Output the (X, Y) coordinate of the center of the cell containing the given text.  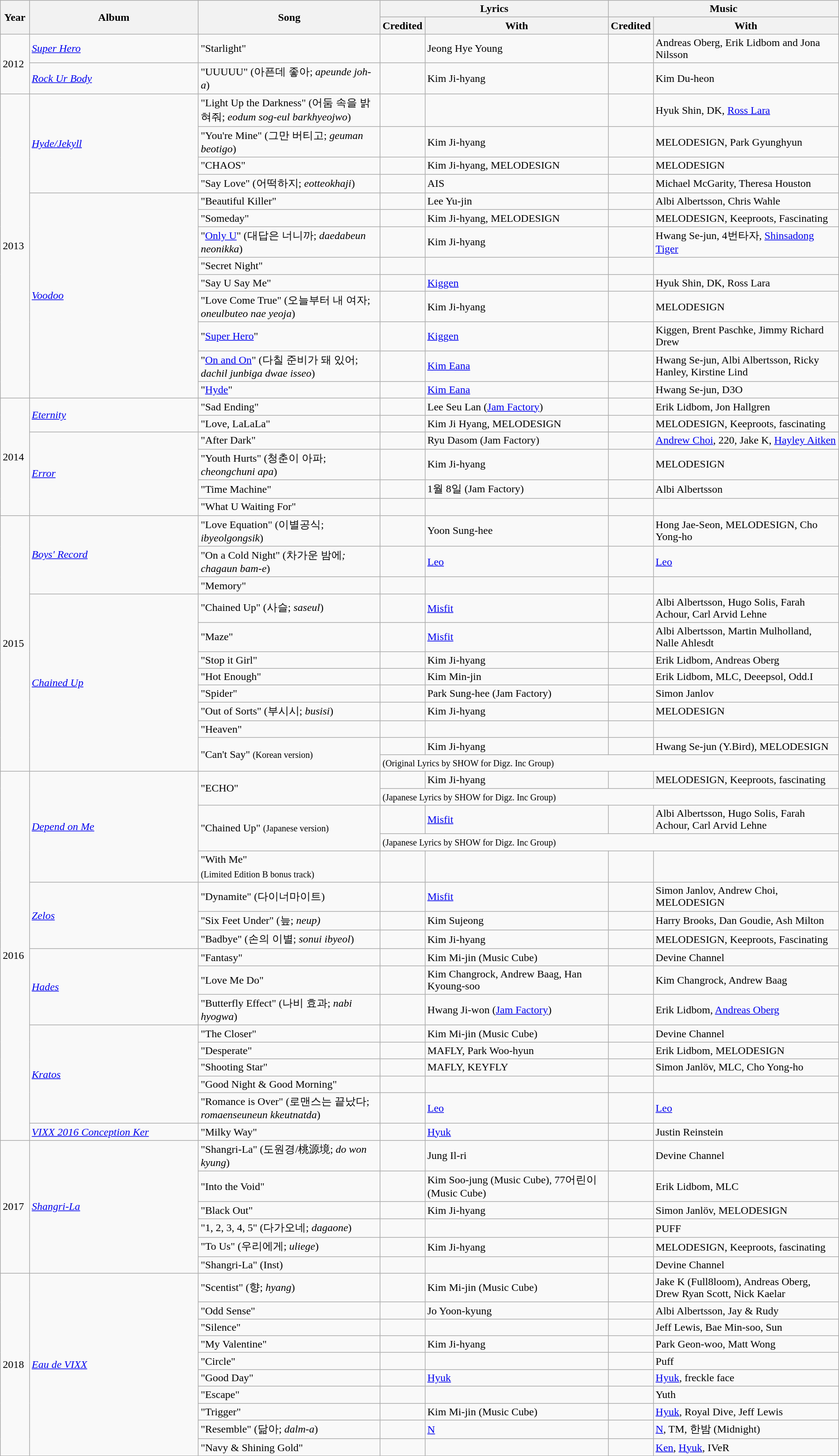
Michael McGarity, Theresa Houston (746, 183)
Albi Albertsson, Martin Mulholland, Nalle Ahlesdt (746, 637)
"Odd Sense" (289, 1310)
Andreas Oberg, Erik Lidbom and Jona Nilsson (746, 49)
MAFLY, Park Woo-hyun (517, 1050)
2018 (15, 1364)
"Hot Enough" (289, 677)
Kim Du-heon (746, 78)
"Milky Way" (289, 1132)
"Good Night & Good Morning" (289, 1084)
"ECHO" (289, 788)
"Chained Up" (사슬; saseul) (289, 608)
Andrew Choi, 220, Jake K, Hayley Aitken (746, 440)
"On and On" (다칠 준비가 돼 있어; dachil junbiga dwae isseo) (289, 366)
"Six Feet Under" (늪; neup) (289, 921)
N, TM, 한밤 (Midnight) (746, 1430)
Hong Jae-Seon, MELODESIGN, Cho Yong-ho (746, 531)
Lee Seu Lan (Jam Factory) (517, 407)
"Butterfly Effect" (나비 효과; nabi hyogwa) (289, 1010)
Erik Lidbom, MLC, Deeepsol, Odd.I (746, 677)
Hwang Se-jun (Y.Bird), MELODESIGN (746, 746)
2012 (15, 64)
2016 (15, 955)
Hades (114, 987)
"Sad Ending" (289, 407)
Hwang Se-jun, 4번타자, Shinsadong Tiger (746, 242)
Kim Min-jin (517, 677)
1월 8일 (Jam Factory) (517, 490)
"Resemble" (닮아; dalm-a) (289, 1430)
Puff (746, 1361)
Zelos (114, 915)
"Badbye" (손의 이별; sonui ibyeol) (289, 939)
Year (15, 17)
Depend on Me (114, 827)
Kim Soo-jung (Music Cube), 77어린이 (Music Cube) (517, 1186)
Simon Janlöv, MLC, Cho Yong-ho (746, 1067)
"Shooting Star" (289, 1067)
N (517, 1430)
"With Me" (Limited Edition B bonus track) (289, 867)
Erik Lidbom, MLC (746, 1186)
"Love Come True" (오늘부터 내 여자; oneulbuteo nae yeoja) (289, 307)
Rock Ur Body (114, 78)
"Maze" (289, 637)
Albi Albertsson, Jay & Rudy (746, 1310)
"Beautiful Killer" (289, 201)
"Secret Night" (289, 266)
"Love Equation" (이별공식; ibyeolgongsik) (289, 531)
"Silence" (289, 1327)
"Black Out" (289, 1210)
AIS (517, 183)
Erik Lidbom, Jon Hallgren (746, 407)
"You're Mine" (그만 버티고; geuman beotigo) (289, 142)
Simon Janlov (746, 694)
"Spider" (289, 694)
Jeff Lewis, Bae Min-soo, Sun (746, 1327)
Simon Janlov, Andrew Choi, MELODESIGN (746, 897)
Super Hero (114, 49)
Eau de VIXX (114, 1364)
2013 (15, 246)
"Navy & Shining Gold" (289, 1447)
VIXX 2016 Conception Ker (114, 1132)
Kiggen, Brent Paschke, Jimmy Richard Drew (746, 336)
MAFLY, KEYFLY (517, 1067)
Park Sung-hee (Jam Factory) (517, 694)
"Say Love" (어떡하지; eotteokhaji) (289, 183)
Justin Reinstein (746, 1132)
Album (114, 17)
Chained Up (114, 683)
"After Dark" (289, 440)
Ken, Hyuk, IVeR (746, 1447)
Hyde/Jekyll (114, 143)
"Escape" (289, 1395)
Hwang Se-jun, Albi Albertsson, Ricky Hanley, Kirstine Lind (746, 366)
Albi Albertsson, Chris Wahle (746, 201)
"Into the Void" (289, 1186)
Lee Yu-jin (517, 201)
"Heaven" (289, 729)
Boys' Record (114, 554)
"Chained Up" (Japanese version) (289, 828)
Hwang Ji-won (Jam Factory) (517, 1010)
"Trigger" (289, 1412)
Shangri-La (114, 1207)
"Light Up the Darkness" (어둠 속을 밝혀줘; eodum sog-eul barkhyeojwo) (289, 110)
Kim Sujeong (517, 921)
"Shangri-La" (도원경/桃源境; do won kyung) (289, 1156)
Erik Lidbom, MELODESIGN (746, 1050)
"Dynamite" (다이너마이트) (289, 897)
MELODESIGN, Park Gyunghyun (746, 142)
Song (289, 17)
Eternity (114, 415)
Voodoo (114, 296)
(Original Lyrics by SHOW for Digz. Inc Group) (609, 763)
2017 (15, 1207)
Kratos (114, 1074)
"Out of Sorts" (부시시; busisi) (289, 712)
Kim Changrock, Andrew Baag (746, 980)
"Can't Say" (Korean version) (289, 754)
Jeong Hye Young (517, 49)
Kim Ji Hyang, MELODESIGN (517, 424)
"Fantasy" (289, 957)
2015 (15, 643)
"CHAOS" (289, 166)
Park Geon-woo, Matt Wong (746, 1344)
"Youth Hurts" (청춘이 아파; cheongchuni apa) (289, 464)
"Love Me Do" (289, 980)
Hyuk, Royal Dive, Jeff Lewis (746, 1412)
"To Us" (우리에게; uliege) (289, 1247)
"Desperate" (289, 1050)
Jung Il-ri (517, 1156)
"Scentist" (향; hyang) (289, 1287)
Kim Changrock, Andrew Baag, Han Kyoung-soo (517, 980)
"Hyde" (289, 390)
"Starlight" (289, 49)
"1, 2, 3, 4, 5" (다가오네; dagaone) (289, 1228)
Lyrics (494, 9)
"What U Waiting For" (289, 507)
"Someday" (289, 218)
"The Closer" (289, 1034)
Hwang Se-jun, D3O (746, 390)
"My Valentine" (289, 1344)
"Time Machine" (289, 490)
"Memory" (289, 585)
PUFF (746, 1228)
Simon Janlöv, MELODESIGN (746, 1210)
Harry Brooks, Dan Goudie, Ash Milton (746, 921)
"Shangri-La" (Inst) (289, 1265)
Music (724, 9)
"Say U Say Me" (289, 283)
"UUUUU" (아픈데 좋아; apeunde joh-a) (289, 78)
2014 (15, 457)
Yoon Sung-hee (517, 531)
Yuth (746, 1395)
"On a Cold Night" (차가운 밤에; chagaun bam-e) (289, 562)
Jo Yoon-kyung (517, 1310)
Jake K (Full8loom), Andreas Oberg, Drew Ryan Scott, Nick Kaelar (746, 1287)
Error (114, 474)
"Super Hero" (289, 336)
Hyuk, freckle face (746, 1378)
Ryu Dasom (Jam Factory) (517, 440)
"Circle" (289, 1361)
"Stop it Girl" (289, 660)
"Romance is Over" (로맨스는 끝났다; romaenseuneun kkeutnatda) (289, 1108)
Albi Albertsson (746, 490)
"Good Day" (289, 1378)
"Love, LaLaLa" (289, 424)
"Only U" (대답은 너니까; daedabeun neonikka) (289, 242)
